Search for the cell housing the specified text and yield its (x, y) center coordinate. 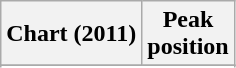
Peakposition (188, 34)
Chart (2011) (72, 34)
